Identify which cell holds the provided text, then report its (x, y) central coordinate. 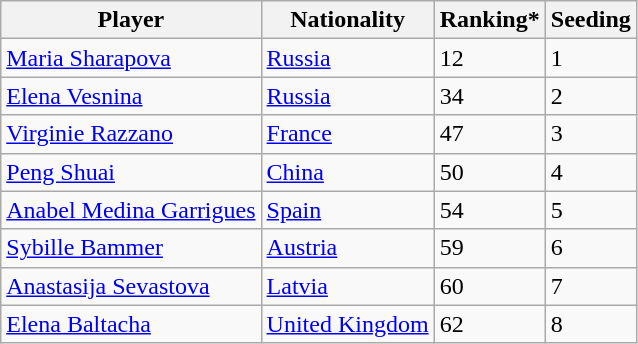
Latvia (348, 286)
54 (490, 210)
Seeding (590, 20)
7 (590, 286)
59 (490, 248)
60 (490, 286)
France (348, 134)
Anastasija Sevastova (131, 286)
34 (490, 96)
Nationality (348, 20)
Virginie Razzano (131, 134)
United Kingdom (348, 324)
6 (590, 248)
Elena Vesnina (131, 96)
Anabel Medina Garrigues (131, 210)
62 (490, 324)
12 (490, 58)
47 (490, 134)
Elena Baltacha (131, 324)
China (348, 172)
5 (590, 210)
2 (590, 96)
50 (490, 172)
4 (590, 172)
3 (590, 134)
Austria (348, 248)
Spain (348, 210)
8 (590, 324)
Maria Sharapova (131, 58)
Player (131, 20)
Sybille Bammer (131, 248)
1 (590, 58)
Peng Shuai (131, 172)
Ranking* (490, 20)
